Capture the cell that displays the provided text and extract its [X, Y] central coordinate. 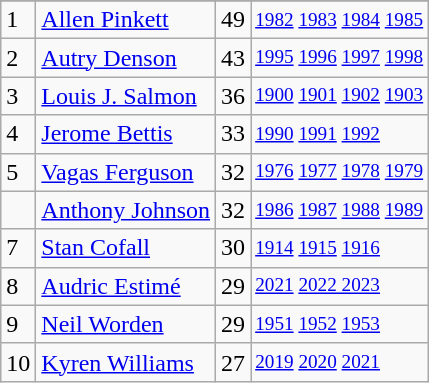
3 [18, 96]
Jerome Bettis [126, 134]
9 [18, 324]
1900 1901 1902 1903 [340, 96]
2021 2022 2023 [340, 286]
5 [18, 172]
1986 1987 1988 1989 [340, 210]
1976 1977 1978 1979 [340, 172]
1914 1915 1916 [340, 248]
Autry Denson [126, 58]
8 [18, 286]
1995 1996 1997 1998 [340, 58]
Stan Cofall [126, 248]
2019 2020 2021 [340, 362]
Allen Pinkett [126, 20]
4 [18, 134]
Kyren Williams [126, 362]
1990 1991 1992 [340, 134]
43 [234, 58]
7 [18, 248]
10 [18, 362]
Vagas Ferguson [126, 172]
Neil Worden [126, 324]
Anthony Johnson [126, 210]
1982 1983 1984 1985 [340, 20]
49 [234, 20]
36 [234, 96]
1951 1952 1953 [340, 324]
2 [18, 58]
1 [18, 20]
30 [234, 248]
33 [234, 134]
Louis J. Salmon [126, 96]
27 [234, 362]
Audric Estimé [126, 286]
